For the text-containing cell, return its midpoint in [x, y] coordinate format. 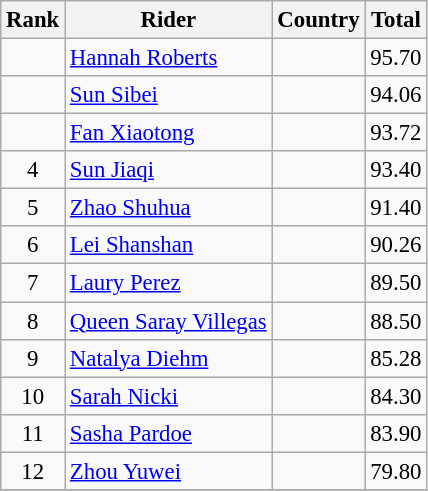
Sasha Pardoe [168, 433]
84.30 [396, 396]
Sun Jiaqi [168, 170]
Queen Saray Villegas [168, 321]
Country [318, 20]
Rank [33, 20]
Sun Sibei [168, 95]
12 [33, 471]
88.50 [396, 321]
Fan Xiaotong [168, 133]
Zhou Yuwei [168, 471]
83.90 [396, 433]
89.50 [396, 283]
94.06 [396, 95]
Rider [168, 20]
10 [33, 396]
7 [33, 283]
85.28 [396, 358]
6 [33, 245]
9 [33, 358]
5 [33, 208]
95.70 [396, 58]
Laury Perez [168, 283]
Hannah Roberts [168, 58]
11 [33, 433]
90.26 [396, 245]
Zhao Shuhua [168, 208]
Total [396, 20]
79.80 [396, 471]
91.40 [396, 208]
93.40 [396, 170]
Lei Shanshan [168, 245]
8 [33, 321]
4 [33, 170]
Natalya Diehm [168, 358]
Sarah Nicki [168, 396]
93.72 [396, 133]
